Extract the [x, y] coordinate from the center of the cell holding the provided text.  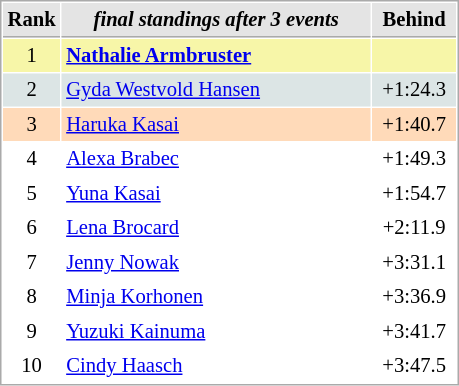
8 [32, 296]
+1:49.3 [414, 158]
+1:54.7 [414, 194]
1 [32, 56]
+3:47.5 [414, 366]
Gyda Westvold Hansen [216, 90]
Yuzuki Kainuma [216, 332]
Nathalie Armbruster [216, 56]
9 [32, 332]
Haruka Kasai [216, 124]
2 [32, 90]
Jenny Nowak [216, 262]
10 [32, 366]
final standings after 3 events [216, 20]
4 [32, 158]
+3:36.9 [414, 296]
+1:24.3 [414, 90]
3 [32, 124]
6 [32, 228]
Yuna Kasai [216, 194]
7 [32, 262]
+3:31.1 [414, 262]
Alexa Brabec [216, 158]
Behind [414, 20]
Lena Brocard [216, 228]
+1:40.7 [414, 124]
Cindy Haasch [216, 366]
+2:11.9 [414, 228]
5 [32, 194]
+3:41.7 [414, 332]
Minja Korhonen [216, 296]
Rank [32, 20]
